Scan for the cell matching the given text and deliver its (X, Y) coordinate at center. 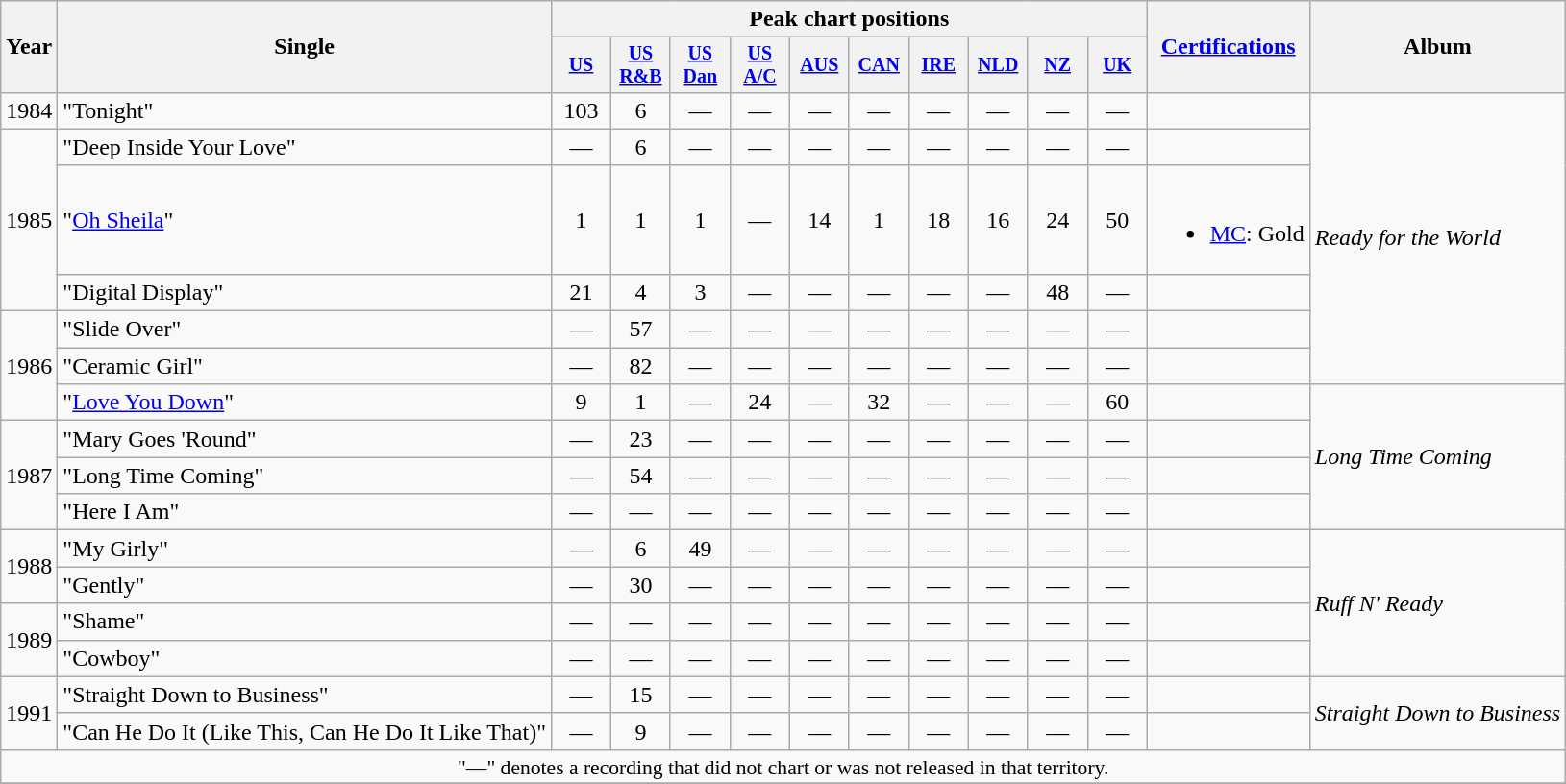
1984 (29, 110)
"Long Time Coming" (305, 476)
Certifications (1229, 47)
"Mary Goes 'Round" (305, 439)
Long Time Coming (1437, 457)
US Dan (700, 65)
Ready for the World (1437, 238)
Ruff N' Ready (1437, 603)
57 (640, 330)
1985 (29, 219)
"Tonight" (305, 110)
60 (1117, 403)
18 (938, 219)
Single (305, 47)
1991 (29, 713)
21 (581, 292)
"Straight Down to Business" (305, 695)
"Can He Do It (Like This, Can He Do It Like That)" (305, 731)
"Shame" (305, 622)
AUS (819, 65)
"Here I Am" (305, 512)
US R&B (640, 65)
"Gently" (305, 585)
1988 (29, 567)
"My Girly" (305, 549)
1989 (29, 640)
4 (640, 292)
UK (1117, 65)
Year (29, 47)
82 (640, 366)
"Love You Down" (305, 403)
16 (998, 219)
50 (1117, 219)
Peak chart positions (849, 19)
"Cowboy" (305, 658)
NLD (998, 65)
49 (700, 549)
"Slide Over" (305, 330)
32 (879, 403)
1986 (29, 366)
23 (640, 439)
3 (700, 292)
US A/C (759, 65)
"Deep Inside Your Love" (305, 147)
"Digital Display" (305, 292)
1987 (29, 476)
"—" denotes a recording that did not chart or was not released in that territory. (783, 767)
30 (640, 585)
54 (640, 476)
15 (640, 695)
US (581, 65)
"Ceramic Girl" (305, 366)
NZ (1057, 65)
IRE (938, 65)
"Oh Sheila" (305, 219)
Straight Down to Business (1437, 713)
Album (1437, 47)
103 (581, 110)
14 (819, 219)
CAN (879, 65)
48 (1057, 292)
MC: Gold (1229, 219)
